Identify which cell holds the provided text, then report its (X, Y) central coordinate. 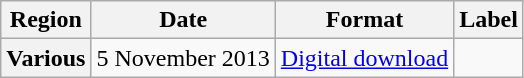
Date (183, 20)
5 November 2013 (183, 58)
Format (364, 20)
Label (489, 20)
Various (46, 58)
Region (46, 20)
Digital download (364, 58)
